Extract the (x, y) coordinate from the center of the cell holding the provided text.  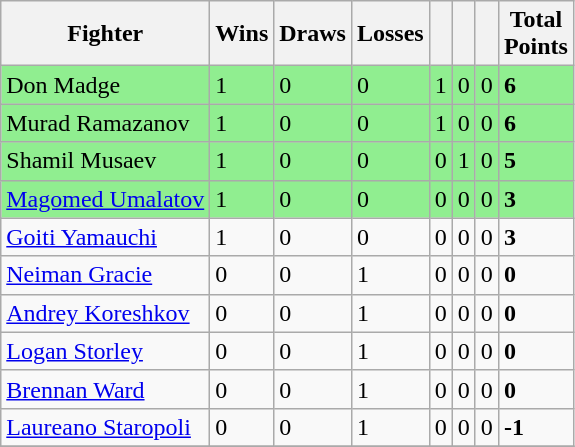
Murad Ramazanov (106, 123)
Logan Storley (106, 351)
Fighter (106, 34)
-1 (536, 427)
Goiti Yamauchi (106, 237)
Neiman Gracie (106, 275)
Magomed Umalatov (106, 199)
Wins (242, 34)
Total Points (536, 34)
Shamil Musaev (106, 161)
Don Madge (106, 85)
Andrey Koreshkov (106, 313)
5 (536, 161)
Draws (313, 34)
Laureano Staropoli (106, 427)
Brennan Ward (106, 389)
Losses (390, 34)
